Output the (X, Y) coordinate of the center of the cell containing the given text.  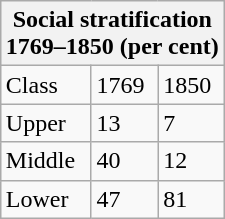
Social stratification1769–1850 (per cent) (112, 34)
13 (124, 123)
Lower (46, 199)
7 (192, 123)
12 (192, 161)
Upper (46, 123)
1850 (192, 85)
Middle (46, 161)
1769 (124, 85)
40 (124, 161)
81 (192, 199)
47 (124, 199)
Class (46, 85)
